From the cell containing the given text, extract its center point as [X, Y] coordinate. 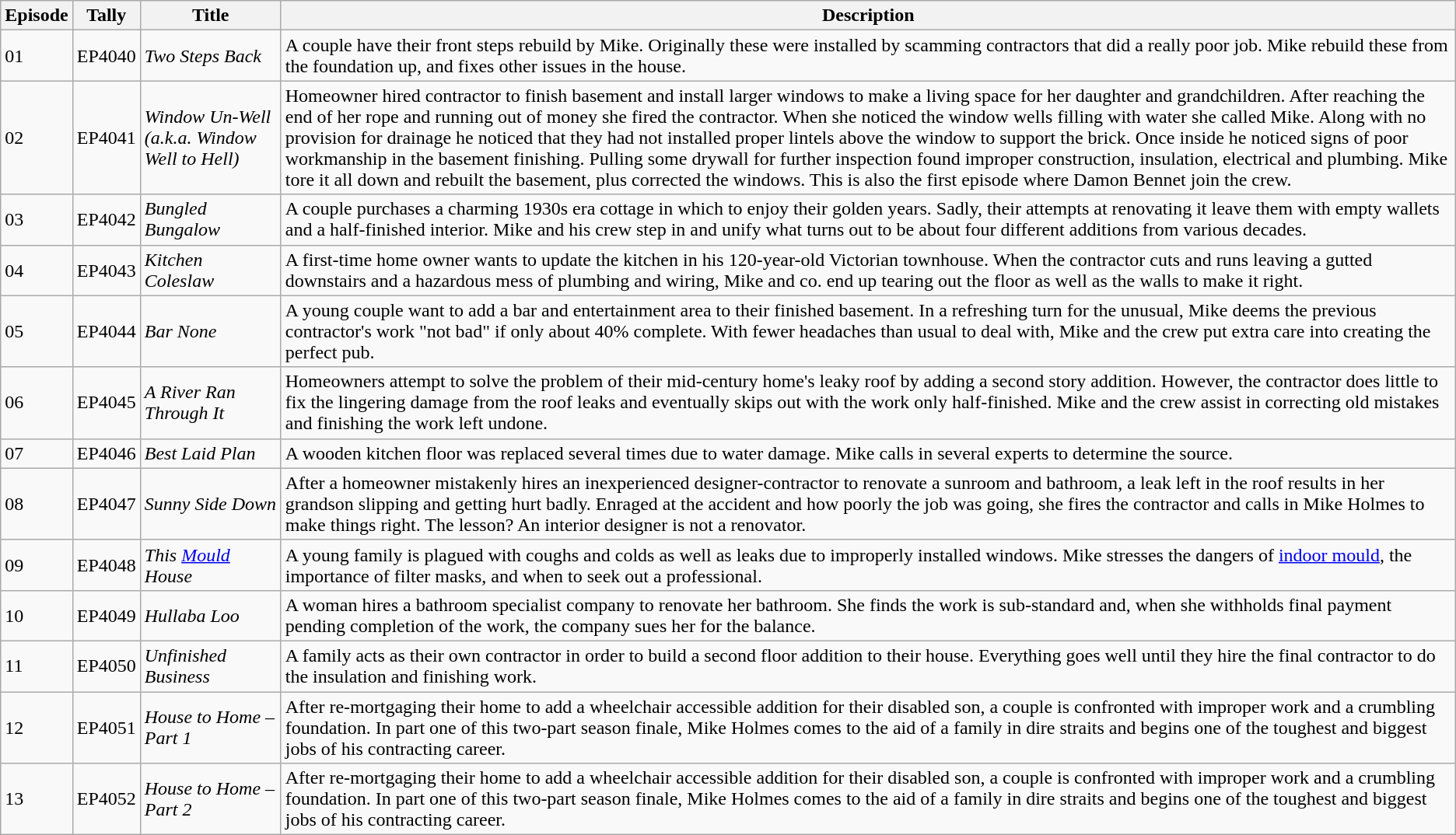
A River Ran Through It [210, 403]
08 [37, 504]
Bungled Bungalow [210, 219]
Hullaba Loo [210, 616]
EP4048 [106, 564]
Two Steps Back [210, 56]
House to Home – Part 1 [210, 728]
Unfinished Business [210, 666]
EP4042 [106, 219]
13 [37, 799]
EP4052 [106, 799]
06 [37, 403]
12 [37, 728]
EP4047 [106, 504]
This Mould House [210, 564]
House to Home – Part 2 [210, 799]
02 [37, 138]
11 [37, 666]
EP4041 [106, 138]
10 [37, 616]
01 [37, 56]
Bar None [210, 331]
Kitchen Coleslaw [210, 271]
Episode [37, 16]
Window Un-Well (a.k.a. Window Well to Hell) [210, 138]
EP4050 [106, 666]
05 [37, 331]
EP4040 [106, 56]
EP4044 [106, 331]
EP4051 [106, 728]
EP4043 [106, 271]
03 [37, 219]
A wooden kitchen floor was replaced several times due to water damage. Mike calls in several experts to determine the source. [868, 453]
Best Laid Plan [210, 453]
Description [868, 16]
EP4049 [106, 616]
Sunny Side Down [210, 504]
07 [37, 453]
Title [210, 16]
EP4045 [106, 403]
Tally [106, 16]
04 [37, 271]
09 [37, 564]
EP4046 [106, 453]
